For the text-containing cell, return its midpoint in (X, Y) coordinate format. 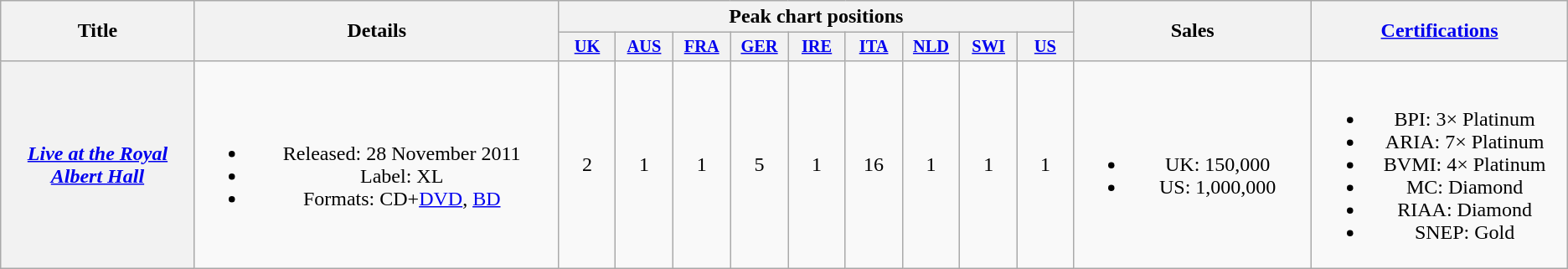
Certifications (1439, 31)
Title (97, 31)
US (1045, 47)
FRA (702, 47)
ITA (874, 47)
NLD (931, 47)
SWI (988, 47)
Sales (1193, 31)
16 (874, 164)
Peak chart positions (816, 17)
IRE (817, 47)
Released: 28 November 2011Label: XLFormats: CD+DVD, BD (377, 164)
GER (759, 47)
UK (586, 47)
Live at the Royal Albert Hall (97, 164)
Details (377, 31)
UK: 150,000US: 1,000,000 (1193, 164)
BPI: 3× PlatinumARIA: 7× PlatinumBVMI: 4× PlatinumMC: DiamondRIAA: DiamondSNEP: Gold (1439, 164)
AUS (645, 47)
2 (586, 164)
5 (759, 164)
